Return [x, y] of the center of cell containing provided text 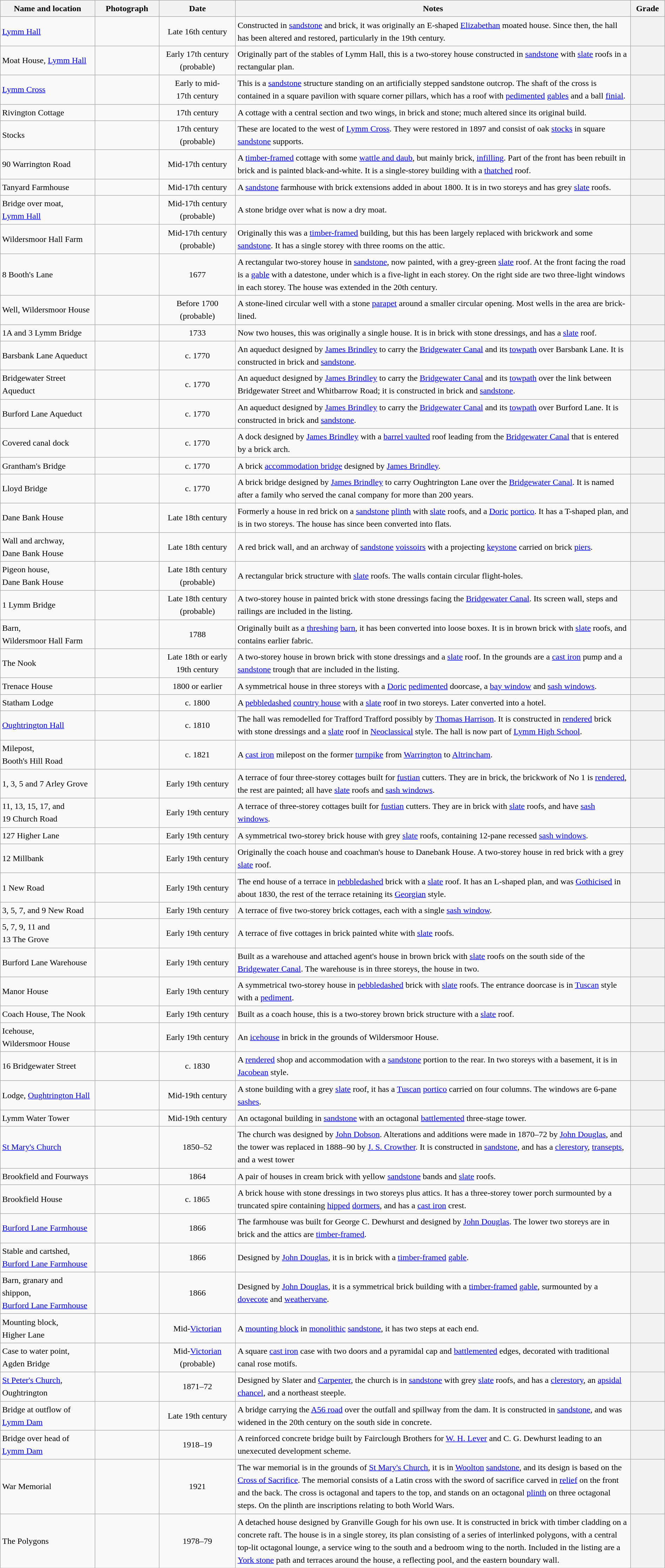
Now two houses, this was originally a single house. It is in brick with stone dressings, and has a slate roof. [433, 333]
A stone building with a grey slate roof, it has a Tuscan portico carried on four columns. The windows are 6-pane sashes. [433, 1095]
Moat House, Lymm Hall [48, 60]
Milepost,Booth's Hill Road [48, 755]
Oughtrington Hall [48, 725]
1921 [197, 1487]
1978–79 [197, 1541]
1918–19 [197, 1445]
Date [197, 8]
Tanyard Farmhouse [48, 187]
Early to mid-17th century [197, 90]
Bridge over head of Lymm Dam [48, 1445]
Designed by John Douglas, it is a symmetrical brick building with a timber-framed gable, surmounted by a dovecote and weathervane. [433, 1293]
Mid-Victorian(probable) [197, 1358]
5, 7, 9, 11 and13 The Grove [48, 933]
The farmhouse was built for George C. Dewhurst and designed by John Douglas. The lower two storeys are in brick and the attics are timber-framed. [433, 1229]
90 Warrington Road [48, 164]
Late 16th century [197, 32]
Grade [647, 8]
A pebbledashed country house with a slate roof in two storeys. Later converted into a hotel. [433, 703]
St Peter's Church, Oughtrington [48, 1386]
Lymm Water Tower [48, 1118]
A symmetrical house in three storeys with a Doric pedimented doorcase, a bay window and sash windows. [433, 686]
A symmetrical two-storey brick house with grey slate roofs, containing 12-pane recessed sash windows. [433, 836]
An octagonal building in sandstone with an octagonal battlemented three-stage tower. [433, 1118]
A symmetrical two-storey house in pebbledashed brick with slate roofs. The entrance doorcase is in Tuscan style with a pediment. [433, 992]
A rendered shop and accommodation with a sandstone portion to the rear. In two storeys with a basement, it is in Jacobean style. [433, 1066]
Originally built as a threshing barn, it has been converted into loose boxes. It is in brown brick with slate roofs, and contains earlier fabric. [433, 634]
1788 [197, 634]
Well, Wildersmoor House [48, 310]
A sandstone farmhouse with brick extensions added in about 1800. It is in two storeys and has grey slate roofs. [433, 187]
Coach House, The Nook [48, 1014]
Barn,Wildersmoor Hall Farm [48, 634]
c. 1830 [197, 1066]
Lymm Hall [48, 32]
Pigeon house,Dane Bank House [48, 576]
1800 or earlier [197, 686]
1864 [197, 1177]
Burford Lane Aqueduct [48, 414]
Brookfield House [48, 1199]
Dane Bank House [48, 518]
The Polygons [48, 1541]
Wall and archway,Dane Bank House [48, 547]
A terrace of three-storey cottages built for fustian cutters. They are in brick with slate roofs, and have sash windows. [433, 813]
Barsbank Lane Aqueduct [48, 356]
A reinforced concrete bridge built by Fairclough Brothers for W. H. Lever and C. G. Dewhurst leading to an unexecuted development scheme. [433, 1445]
Designed by John Douglas, it is in brick with a timber-framed gable. [433, 1257]
A red brick wall, and an archway of sandstone voissoirs with a projecting keystone carried on brick piers. [433, 547]
St Mary's Church [48, 1147]
Early 17th century (probable) [197, 60]
1A and 3 Lymm Bridge [48, 333]
Originally the coach house and coachman's house to Danebank House. A two-storey house in red brick with a grey slate roof. [433, 858]
An aqueduct designed by James Brindley to carry the Bridgewater Canal and its towpath over Burford Lane. It is constructed in brick and sandstone. [433, 414]
Covered canal dock [48, 443]
Bridge at outflow of Lymm Dam [48, 1416]
c. 1865 [197, 1199]
Burford Lane Farmhouse [48, 1229]
Name and location [48, 8]
A terrace of five cottages in brick painted white with slate roofs. [433, 933]
Icehouse,Wildersmoor House [48, 1037]
Brookfield and Fourways [48, 1177]
Barn, granary and shippon,Burford Lane Farmhouse [48, 1293]
16 Bridgewater Street [48, 1066]
Case to water point,Agden Bridge [48, 1358]
Rivington Cottage [48, 112]
War Memorial [48, 1487]
Late 18th or early 19th century [197, 663]
An aqueduct designed by James Brindley to carry the Bridgewater Canal and its towpath over Barsbank Lane. It is constructed in brick and sandstone. [433, 356]
An icehouse in brick in the grounds of Wildersmoor House. [433, 1037]
Lodge, Oughtrington Hall [48, 1095]
17th century (probable) [197, 135]
Stocks [48, 135]
Statham Lodge [48, 703]
c. 1810 [197, 725]
Late 19th century [197, 1416]
17th century [197, 112]
Photograph [127, 8]
Trenace House [48, 686]
1 New Road [48, 888]
3, 5, 7, and 9 New Road [48, 910]
Manor House [48, 992]
A square cast iron case with two doors and a pyramidal cap and battlemented edges, decorated with traditional canal rose motifs. [433, 1358]
A pair of houses in cream brick with yellow sandstone bands and slate roofs. [433, 1177]
Wildersmoor Hall Farm [48, 239]
127 Higher Lane [48, 836]
11, 13, 15, 17, and 19 Church Road [48, 813]
Originally part of the stables of Lymm Hall, this is a two-storey house constructed in sandstone with slate roofs in a rectangular plan. [433, 60]
Burford Lane Warehouse [48, 962]
1871–72 [197, 1386]
1677 [197, 274]
1 Lymm Bridge [48, 605]
Built as a coach house, this is a two-storey brown brick structure with a slate roof. [433, 1014]
A dock designed by James Brindley with a barrel vaulted roof leading from the Bridgewater Canal that is entered by a brick arch. [433, 443]
A rectangular brick structure with slate roofs. The walls contain circular flight-holes. [433, 576]
A stone-lined circular well with a stone parapet around a smaller circular opening. Most wells in the area are brick-lined. [433, 310]
c. 1821 [197, 755]
12 Millbank [48, 858]
1733 [197, 333]
The Nook [48, 663]
Bridgewater Street Aqueduct [48, 385]
Notes [433, 8]
Bridge over moat,Lymm Hall [48, 210]
A mounting block in monolithic sandstone, it has two steps at each end. [433, 1328]
Stable and cartshed, Burford Lane Farmhouse [48, 1257]
Mounting block,Higher Lane [48, 1328]
1850–52 [197, 1147]
These are located to the west of Lymm Cross. They were restored in 1897 and consist of oak stocks in square sandstone supports. [433, 135]
Before 1700 (probable) [197, 310]
8 Booth's Lane [48, 274]
A brick accommodation bridge designed by James Brindley. [433, 466]
Lloyd Bridge [48, 489]
A cast iron milepost on the former turnpike from Warrington to Altrincham. [433, 755]
c. 1800 [197, 703]
A terrace of five two-storey brick cottages, each with a single sash window. [433, 910]
Mid-Victorian [197, 1328]
Lymm Cross [48, 90]
A stone bridge over what is now a dry moat. [433, 210]
A cottage with a central section and two wings, in brick and stone; much altered since its original build. [433, 112]
1, 3, 5 and 7 Arley Grove [48, 784]
Grantham's Bridge [48, 466]
